Pinpoint the cell where the given text exists, returning its (x, y) midpoint coordinate. 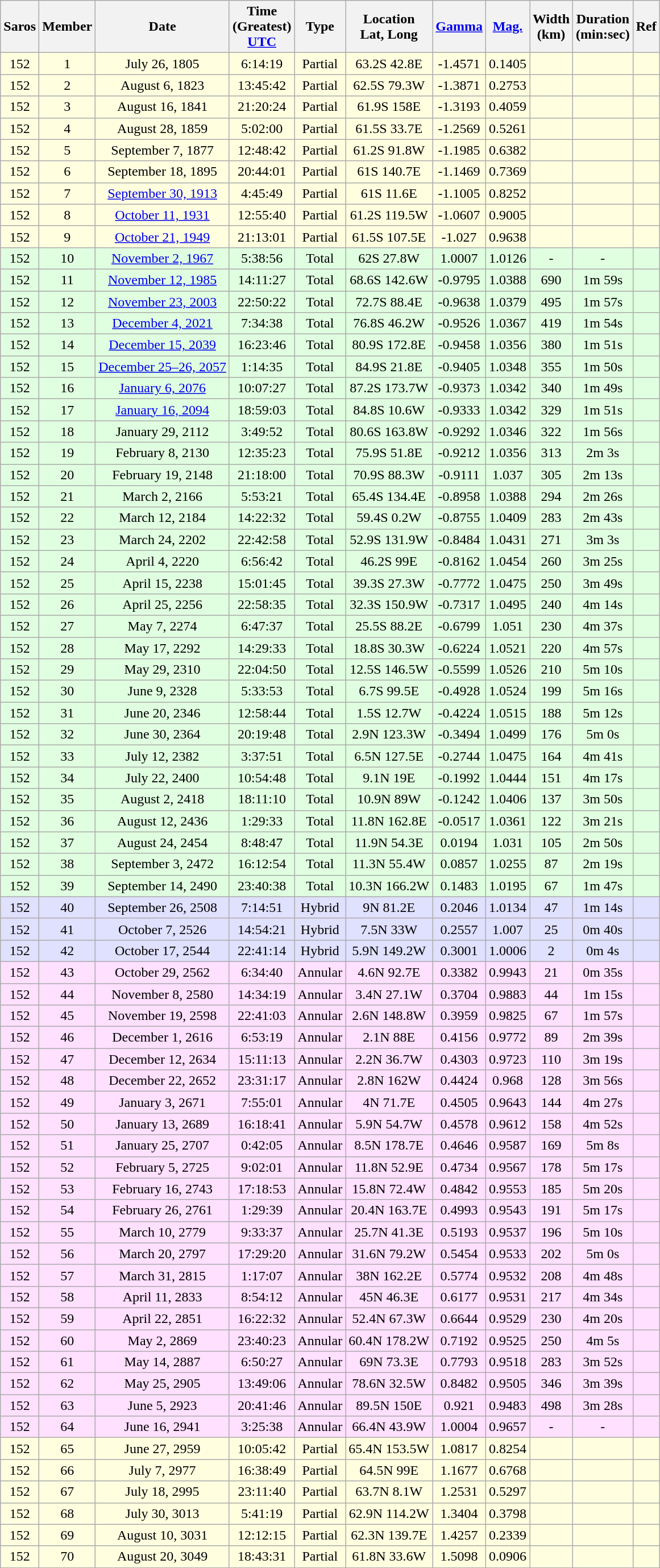
0.9723 (507, 1059)
January 29, 2112 (163, 432)
61.9S 158E (389, 107)
50 (67, 1124)
-0.8958 (459, 496)
14 (67, 345)
176 (551, 735)
1.0431 (507, 540)
1.5098 (459, 1557)
329 (551, 410)
49 (67, 1102)
7:14:51 (261, 907)
May 14, 2887 (163, 1362)
4:45:49 (261, 193)
March 12, 2184 (163, 518)
1.0361 (507, 821)
54 (67, 1210)
22:58:35 (261, 604)
18:59:03 (261, 410)
1.031 (507, 843)
68.6S 142.6W (389, 280)
8:48:47 (261, 843)
5m 16s (603, 691)
38N 162.2E (389, 1275)
0:42:05 (261, 1146)
1m 14s (603, 907)
36 (67, 821)
196 (551, 1232)
3:37:51 (261, 756)
66 (67, 1470)
0.9612 (507, 1124)
16:18:41 (261, 1124)
January 25, 2707 (163, 1146)
0.5261 (507, 128)
0.4993 (459, 1210)
27 (67, 626)
4m 41s (603, 756)
80.6S 163.8W (389, 432)
2m 26s (603, 496)
October 29, 2562 (163, 972)
3m 3s (603, 540)
December 4, 2021 (163, 323)
3m 49s (603, 583)
1m 15s (603, 994)
0.9657 (507, 1427)
April 4, 2220 (163, 561)
-0.6224 (459, 648)
9:02:01 (261, 1167)
217 (551, 1297)
August 20, 3049 (163, 1557)
7:34:38 (261, 323)
191 (551, 1210)
89.5N 150E (389, 1405)
10.9N 89W (389, 799)
76.8S 46.2W (389, 323)
19 (67, 453)
11.9N 54.3E (389, 843)
0.9825 (507, 1016)
12.5S 146.5W (389, 670)
June 9, 2328 (163, 691)
November 19, 2598 (163, 1016)
61S 140.7E (389, 172)
August 2, 2418 (163, 799)
Ref (646, 27)
1.4257 (459, 1535)
21:20:24 (261, 107)
0.6768 (507, 1470)
0.5454 (459, 1254)
Mag. (507, 27)
April 22, 2851 (163, 1318)
61.2S 91.8W (389, 150)
0.9638 (507, 237)
-0.9333 (459, 410)
November 8, 2580 (163, 994)
1.0524 (507, 691)
-0.7772 (459, 583)
0m 40s (603, 929)
1m 59s (603, 280)
0.5297 (507, 1492)
38 (67, 864)
84.8S 10.6W (389, 410)
14:22:32 (261, 518)
August 10, 3031 (163, 1535)
-0.9212 (459, 453)
0.6382 (507, 150)
63 (67, 1405)
32 (67, 735)
13:45:42 (261, 85)
380 (551, 345)
20:19:48 (261, 735)
10.3N 166.2W (389, 886)
August 12, 2436 (163, 821)
12:48:42 (261, 150)
21:13:01 (261, 237)
17:18:53 (261, 1189)
62 (67, 1384)
-0.1992 (459, 778)
56 (67, 1254)
346 (551, 1384)
5:33:53 (261, 691)
169 (551, 1146)
1.051 (507, 626)
2m 39s (603, 1038)
-0.1242 (459, 799)
51 (67, 1146)
210 (551, 670)
60.4N 178.2W (389, 1340)
105 (551, 843)
66.4N 43.9W (389, 1427)
February 26, 2761 (163, 1210)
0.3704 (459, 994)
11.8N 52.9E (389, 1167)
9:33:37 (261, 1232)
12:35:23 (261, 453)
0.2753 (507, 85)
12:55:40 (261, 215)
0.5193 (459, 1232)
2m 43s (603, 518)
Date (163, 27)
June 27, 2959 (163, 1449)
October 7, 2526 (163, 929)
1.0444 (507, 778)
0.4578 (459, 1124)
12:58:44 (261, 713)
14:11:27 (261, 280)
23 (67, 540)
21:18:00 (261, 475)
0.4156 (459, 1038)
45N 46.3E (389, 1297)
Member (67, 27)
December 1, 2616 (163, 1038)
-0.9638 (459, 302)
25.7N 41.3E (389, 1232)
December 25–26, 2057 (163, 367)
2m 13s (603, 475)
4m 52s (603, 1124)
April 11, 2833 (163, 1297)
0.9587 (507, 1146)
84.9S 21.8E (389, 367)
24 (67, 561)
May 2, 2869 (163, 1340)
September 7, 1877 (163, 150)
August 28, 1859 (163, 128)
11.8N 162.8E (389, 821)
0.9533 (507, 1254)
0.9543 (507, 1210)
9N 81.2E (389, 907)
70 (67, 1557)
October 11, 1931 (163, 215)
4 (67, 128)
0.8254 (507, 1449)
52.9S 131.9W (389, 540)
0.4734 (459, 1167)
240 (551, 604)
March 10, 2779 (163, 1232)
1.0348 (507, 367)
0.9005 (507, 215)
4m 57s (603, 648)
63.7N 8.1W (389, 1492)
July 7, 2977 (163, 1470)
5.9N 54.7W (389, 1124)
3m 21s (603, 821)
-1.1469 (459, 172)
1.0126 (507, 258)
37 (67, 843)
34 (67, 778)
4.6N 92.7E (389, 972)
158 (551, 1124)
68 (67, 1513)
65.4N 153.5W (389, 1449)
58 (67, 1297)
February 5, 2725 (163, 1167)
16 (67, 388)
3m 39s (603, 1384)
137 (551, 799)
November 2, 1967 (163, 258)
-0.5599 (459, 670)
18:11:10 (261, 799)
6.7S 99.5E (389, 691)
70.9S 88.3W (389, 475)
-0.0517 (459, 821)
10:07:27 (261, 388)
220 (551, 648)
9.1N 19E (389, 778)
August 24, 2454 (163, 843)
65 (67, 1449)
5:41:19 (261, 1513)
12 (67, 302)
1.0526 (507, 670)
3:25:38 (261, 1427)
4m 14s (603, 604)
61S 11.6E (389, 193)
5m 8s (603, 1146)
-0.4224 (459, 713)
1:17:07 (261, 1275)
June 16, 2941 (163, 1427)
28 (67, 648)
42 (67, 951)
35 (67, 799)
144 (551, 1102)
April 15, 2238 (163, 583)
January 13, 2689 (163, 1124)
0.9505 (507, 1384)
January 16, 2094 (163, 410)
1.0499 (507, 735)
5:38:56 (261, 258)
1m 49s (603, 388)
15:11:13 (261, 1059)
5m 20s (603, 1189)
20 (67, 475)
23:40:23 (261, 1340)
0.1483 (459, 886)
13 (67, 323)
-1.1985 (459, 150)
313 (551, 453)
0.3959 (459, 1016)
271 (551, 540)
August 16, 1841 (163, 107)
Time(Greatest)UTC (261, 27)
1m 47s (603, 886)
0.4059 (507, 107)
0.7793 (459, 1362)
January 3, 2671 (163, 1102)
December 15, 2039 (163, 345)
89 (551, 1038)
31.6N 79.2W (389, 1254)
4m 20s (603, 1318)
4m 27s (603, 1102)
July 22, 2400 (163, 778)
July 18, 2995 (163, 1492)
69N 73.3E (389, 1362)
-0.9458 (459, 345)
1.2531 (459, 1492)
0.4646 (459, 1146)
0.4424 (459, 1081)
16:38:49 (261, 1470)
1.0406 (507, 799)
0m 4s (603, 951)
-0.7317 (459, 604)
0.3798 (507, 1513)
0.9518 (507, 1362)
March 31, 2815 (163, 1275)
498 (551, 1405)
0.2339 (507, 1535)
1.0134 (507, 907)
0.0906 (507, 1557)
6:56:42 (261, 561)
1.1677 (459, 1470)
0.8252 (507, 193)
0.9643 (507, 1102)
53 (67, 1189)
18.8S 30.3W (389, 648)
-1.3193 (459, 107)
164 (551, 756)
December 22, 2652 (163, 1081)
122 (551, 821)
80.9S 172.8E (389, 345)
October 17, 2544 (163, 951)
1.0495 (507, 604)
61.5S 33.7E (389, 128)
May 29, 2310 (163, 670)
March 24, 2202 (163, 540)
199 (551, 691)
7.5N 33W (389, 929)
February 16, 2743 (163, 1189)
Duration(min:sec) (603, 27)
2.8N 162W (389, 1081)
1.0454 (507, 561)
110 (551, 1059)
September 18, 1895 (163, 172)
6:47:37 (261, 626)
-0.9795 (459, 280)
62S 27.8W (389, 258)
1.0817 (459, 1449)
61 (67, 1362)
1m 50s (603, 367)
-0.9526 (459, 323)
64 (67, 1427)
30 (67, 691)
-0.4928 (459, 691)
14:54:21 (261, 929)
10 (67, 258)
1.037 (507, 475)
33 (67, 756)
23:40:38 (261, 886)
3m 52s (603, 1362)
20:41:46 (261, 1405)
59.4S 0.2W (389, 518)
18:43:31 (261, 1557)
69 (67, 1535)
208 (551, 1275)
690 (551, 280)
78.6N 32.5W (389, 1384)
2.9N 123.3W (389, 735)
45 (67, 1016)
0.5774 (459, 1275)
178 (551, 1167)
65.4S 134.4E (389, 496)
0.9567 (507, 1167)
4N 71.7E (389, 1102)
2m 3s (603, 453)
16:12:54 (261, 864)
-0.9292 (459, 432)
Gamma (459, 27)
11 (67, 280)
-1.1005 (459, 193)
151 (551, 778)
0.9772 (507, 1038)
March 2, 2166 (163, 496)
August 6, 1823 (163, 85)
1.0007 (459, 258)
-0.9373 (459, 388)
Type (320, 27)
1.0379 (507, 302)
6:14:19 (261, 64)
1:14:35 (261, 367)
87.2S 173.7W (389, 388)
62.5S 79.3W (389, 85)
January 6, 2076 (163, 388)
Width(km) (551, 27)
7:55:01 (261, 1102)
18 (67, 432)
-0.9111 (459, 475)
419 (551, 323)
December 12, 2634 (163, 1059)
20.4N 163.7E (389, 1210)
-0.8755 (459, 518)
340 (551, 388)
1.0367 (507, 323)
6 (67, 172)
1.0346 (507, 432)
72.7S 88.4E (389, 302)
46 (67, 1038)
63.2S 42.8E (389, 64)
185 (551, 1189)
17 (67, 410)
-1.3871 (459, 85)
355 (551, 367)
0.4842 (459, 1189)
22 (67, 518)
4m 37s (603, 626)
-1.4571 (459, 64)
-0.3494 (459, 735)
LocationLat, Long (389, 27)
February 19, 2148 (163, 475)
31 (67, 713)
May 17, 2292 (163, 648)
1.0004 (459, 1427)
1.007 (507, 929)
62.3N 139.7E (389, 1535)
43 (67, 972)
0.8482 (459, 1384)
16:23:46 (261, 345)
75.9S 51.8E (389, 453)
0.1405 (507, 64)
3m 25s (603, 561)
322 (551, 432)
May 25, 2905 (163, 1384)
1.0195 (507, 886)
22:50:22 (261, 302)
8 (67, 215)
22:42:58 (261, 540)
1 (67, 64)
Saros (20, 27)
128 (551, 1081)
15:01:45 (261, 583)
46.2S 99E (389, 561)
48 (67, 1081)
305 (551, 475)
April 25, 2256 (163, 604)
15.8N 72.4W (389, 1189)
6:34:40 (261, 972)
10:54:48 (261, 778)
4m 5s (603, 1340)
3m 56s (603, 1081)
February 8, 2130 (163, 453)
52.4N 67.3W (389, 1318)
0.6177 (459, 1297)
5.9N 149.2W (389, 951)
26 (67, 604)
55 (67, 1232)
32.3S 150.9W (389, 604)
61.2S 119.5W (389, 215)
0.9537 (507, 1232)
39 (67, 886)
16:22:32 (261, 1318)
188 (551, 713)
September 14, 2490 (163, 886)
5:53:21 (261, 496)
1m 56s (603, 432)
39.3S 27.3W (389, 583)
61.5S 107.5E (389, 237)
October 21, 1949 (163, 237)
0.9553 (507, 1189)
9 (67, 237)
5 (67, 150)
0.6644 (459, 1318)
5:02:00 (261, 128)
59 (67, 1318)
13:49:06 (261, 1384)
22:41:14 (261, 951)
52 (67, 1167)
41 (67, 929)
6:50:27 (261, 1362)
15 (67, 367)
23:31:17 (261, 1081)
5m 12s (603, 713)
1.0409 (507, 518)
25.5S 88.2E (389, 626)
202 (551, 1254)
0.9883 (507, 994)
495 (551, 302)
June 30, 2364 (163, 735)
22:04:50 (261, 670)
1.3404 (459, 1513)
2.6N 148.8W (389, 1016)
40 (67, 907)
June 20, 2346 (163, 713)
10:05:42 (261, 1449)
3 (67, 107)
4m 34s (603, 1297)
0.4505 (459, 1102)
62.9N 114.2W (389, 1513)
0.9525 (507, 1340)
23:11:40 (261, 1492)
May 7, 2274 (163, 626)
4m 17s (603, 778)
60 (67, 1340)
22:41:03 (261, 1016)
0.3382 (459, 972)
2m 19s (603, 864)
14:29:33 (261, 648)
-1.2569 (459, 128)
July 26, 1805 (163, 64)
11.3N 55.4W (389, 864)
0.2557 (459, 929)
1.0515 (507, 713)
September 3, 2472 (163, 864)
3m 19s (603, 1059)
17:29:20 (261, 1254)
0.7192 (459, 1340)
July 30, 3013 (163, 1513)
29 (67, 670)
-1.0607 (459, 215)
2m 50s (603, 843)
87 (551, 864)
8.5N 178.7E (389, 1146)
-1.027 (459, 237)
-0.6799 (459, 626)
0.9483 (507, 1405)
1.5S 12.7W (389, 713)
12:12:15 (261, 1535)
3:49:52 (261, 432)
1m 54s (603, 323)
March 20, 2797 (163, 1254)
6:53:19 (261, 1038)
0.9531 (507, 1297)
-0.2744 (459, 756)
14:34:19 (261, 994)
0.7369 (507, 172)
57 (67, 1275)
3m 28s (603, 1405)
1:29:33 (261, 821)
0.9529 (507, 1318)
3m 50s (603, 799)
20:44:01 (261, 172)
8:54:12 (261, 1297)
1.0255 (507, 864)
-0.9405 (459, 367)
0.4303 (459, 1059)
1.0521 (507, 648)
0.921 (459, 1405)
260 (551, 561)
0m 35s (603, 972)
6.5N 127.5E (389, 756)
1:29:39 (261, 1210)
1.0006 (507, 951)
June 5, 2923 (163, 1405)
0.2046 (459, 907)
0.968 (507, 1081)
-0.8162 (459, 561)
0.9943 (507, 972)
0.0857 (459, 864)
294 (551, 496)
November 12, 1985 (163, 280)
November 23, 2003 (163, 302)
-0.8484 (459, 540)
2.1N 88E (389, 1038)
64.5N 99E (389, 1470)
September 26, 2508 (163, 907)
September 30, 1913 (163, 193)
0.0194 (459, 843)
0.3001 (459, 951)
3.4N 27.1W (389, 994)
7 (67, 193)
4m 48s (603, 1275)
2.2N 36.7W (389, 1059)
July 12, 2382 (163, 756)
61.8N 33.6W (389, 1557)
0.9532 (507, 1275)
